Locate the cell with the specified text and output its [x, y] center coordinate. 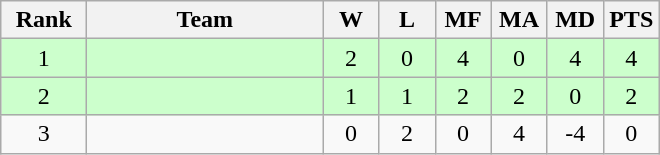
MD [575, 20]
PTS [631, 20]
MF [463, 20]
L [407, 20]
-4 [575, 134]
3 [44, 134]
W [351, 20]
Rank [44, 20]
MA [519, 20]
Team [205, 20]
